Detect which cell encompasses the target text, then output its [X, Y] center coordinate. 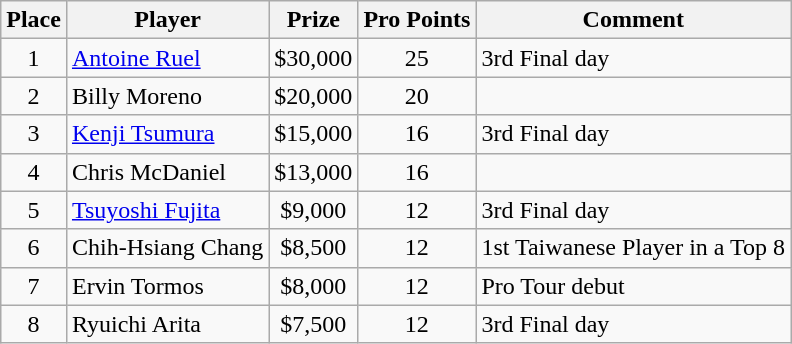
8 [34, 324]
Pro Tour debut [634, 286]
25 [417, 58]
Prize [314, 20]
$20,000 [314, 96]
4 [34, 172]
Comment [634, 20]
Billy Moreno [167, 96]
Chih-Hsiang Chang [167, 248]
5 [34, 210]
Pro Points [417, 20]
$7,500 [314, 324]
Antoine Ruel [167, 58]
$8,000 [314, 286]
$13,000 [314, 172]
7 [34, 286]
1 [34, 58]
Ervin Tormos [167, 286]
2 [34, 96]
$8,500 [314, 248]
Kenji Tsumura [167, 134]
Ryuichi Arita [167, 324]
Place [34, 20]
Chris McDaniel [167, 172]
Player [167, 20]
$30,000 [314, 58]
Tsuyoshi Fujita [167, 210]
6 [34, 248]
1st Taiwanese Player in a Top 8 [634, 248]
3 [34, 134]
20 [417, 96]
$15,000 [314, 134]
$9,000 [314, 210]
